Return the (X, Y) coordinate for the center point of the cell that contains the specified text.  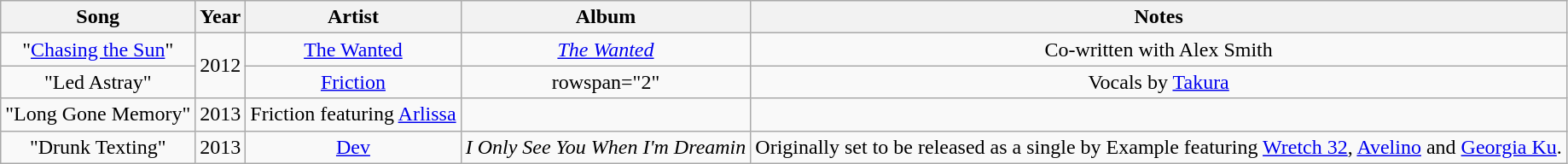
Vocals by Takura (1159, 82)
Dev (353, 147)
Artist (353, 17)
Notes (1159, 17)
2012 (220, 66)
Co-written with Alex Smith (1159, 50)
Song (98, 17)
"Chasing the Sun" (98, 50)
"Drunk Texting" (98, 147)
Originally set to be released as a single by Example featuring Wretch 32, Avelino and Georgia Ku. (1159, 147)
Year (220, 17)
"Led Astray" (98, 82)
Friction (353, 82)
"Long Gone Memory" (98, 114)
Friction featuring Arlissa (353, 114)
I Only See You When I'm Dreamin (606, 147)
Album (606, 17)
rowspan="2" (606, 82)
